Detect which cell encompasses the target text, then output its (X, Y) center coordinate. 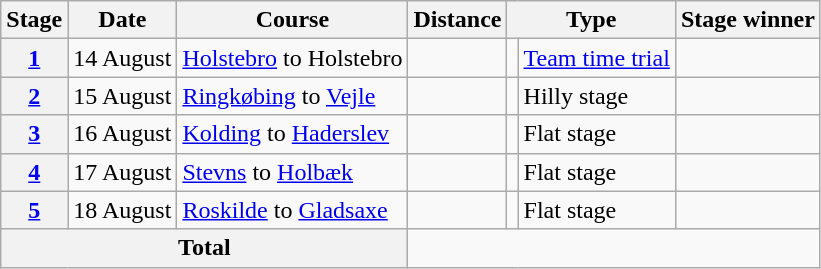
16 August (122, 134)
Course (292, 20)
Team time trial (596, 58)
Stevns to Holbæk (292, 172)
15 August (122, 96)
Hilly stage (596, 96)
Distance (458, 20)
Holstebro to Holstebro (292, 58)
4 (34, 172)
Date (122, 20)
Total (204, 248)
1 (34, 58)
Type (591, 20)
Ringkøbing to Vejle (292, 96)
2 (34, 96)
17 August (122, 172)
18 August (122, 210)
5 (34, 210)
Roskilde to Gladsaxe (292, 210)
14 August (122, 58)
Stage winner (748, 20)
Stage (34, 20)
Kolding to Haderslev (292, 134)
3 (34, 134)
